Find where the given text appears and provide that cell's center as (X, Y) coordinate. 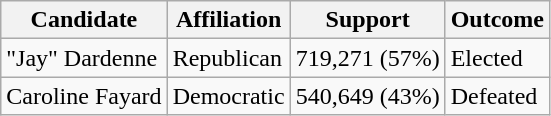
Caroline Fayard (84, 96)
Elected (497, 58)
Republican (228, 58)
540,649 (43%) (368, 96)
Defeated (497, 96)
Candidate (84, 20)
719,271 (57%) (368, 58)
Support (368, 20)
Democratic (228, 96)
Outcome (497, 20)
"Jay" Dardenne (84, 58)
Affiliation (228, 20)
